Return the [X, Y] coordinate for the center point of the cell that contains the specified text.  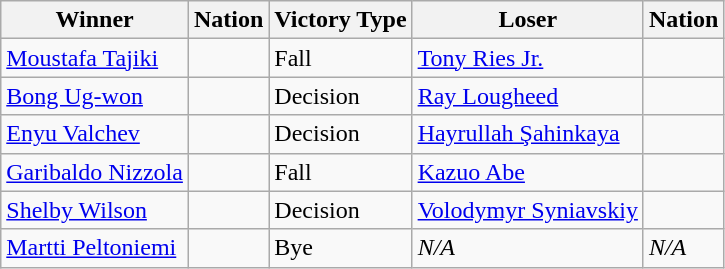
Winner [95, 20]
Tony Ries Jr. [528, 58]
Shelby Wilson [95, 210]
Loser [528, 20]
Volodymyr Syniavskiy [528, 210]
Garibaldo Nizzola [95, 172]
Martti Peltoniemi [95, 248]
Hayrullah Şahinkaya [528, 134]
Kazuo Abe [528, 172]
Enyu Valchev [95, 134]
Ray Lougheed [528, 96]
Bong Ug-won [95, 96]
Moustafa Tajiki [95, 58]
Victory Type [340, 20]
Bye [340, 248]
